Identify which cell holds the provided text, then report its (x, y) central coordinate. 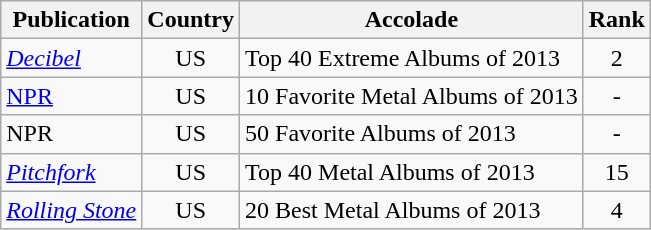
10 Favorite Metal Albums of 2013 (412, 96)
20 Best Metal Albums of 2013 (412, 210)
Country (191, 20)
2 (616, 58)
50 Favorite Albums of 2013 (412, 134)
Decibel (72, 58)
Top 40 Extreme Albums of 2013 (412, 58)
Top 40 Metal Albums of 2013 (412, 172)
Pitchfork (72, 172)
Publication (72, 20)
Rolling Stone (72, 210)
Accolade (412, 20)
15 (616, 172)
Rank (616, 20)
4 (616, 210)
